Capture the cell that displays the provided text and extract its (X, Y) central coordinate. 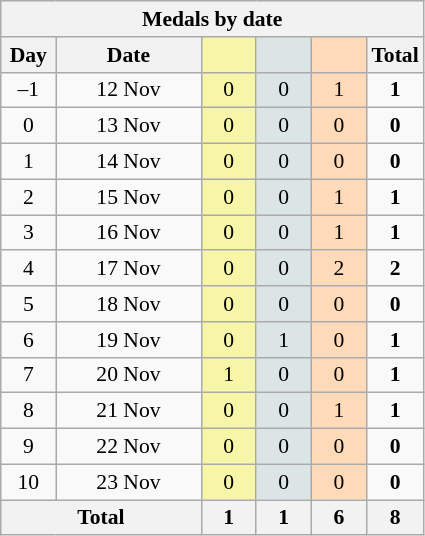
3 (28, 233)
18 Nov (128, 304)
15 Nov (128, 197)
7 (28, 375)
4 (28, 269)
12 Nov (128, 90)
10 (28, 482)
13 Nov (128, 126)
–1 (28, 90)
Date (128, 55)
21 Nov (128, 411)
23 Nov (128, 482)
20 Nov (128, 375)
22 Nov (128, 447)
5 (28, 304)
9 (28, 447)
17 Nov (128, 269)
Day (28, 55)
14 Nov (128, 162)
16 Nov (128, 233)
Medals by date (212, 19)
19 Nov (128, 340)
